Extract the [x, y] coordinate from the center of the cell holding the provided text.  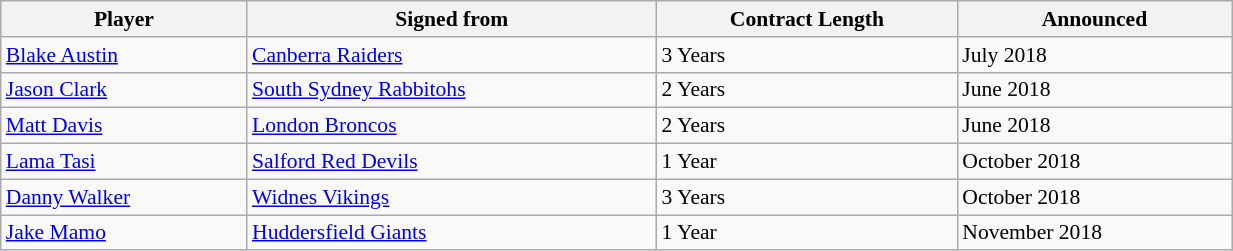
Lama Tasi [124, 162]
Matt Davis [124, 126]
London Broncos [452, 126]
Blake Austin [124, 55]
South Sydney Rabbitohs [452, 90]
Widnes Vikings [452, 197]
Signed from [452, 19]
Huddersfield Giants [452, 233]
Danny Walker [124, 197]
Jake Mamo [124, 233]
Salford Red Devils [452, 162]
Contract Length [808, 19]
July 2018 [1094, 55]
Player [124, 19]
Jason Clark [124, 90]
November 2018 [1094, 233]
Announced [1094, 19]
Canberra Raiders [452, 55]
